Output the [X, Y] coordinate of the center of the cell containing the given text.  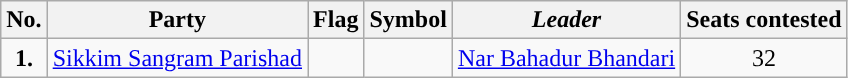
Leader [566, 20]
1. [24, 58]
Nar Bahadur Bhandari [566, 58]
No. [24, 20]
32 [764, 58]
Flag [336, 20]
Symbol [408, 20]
Sikkim Sangram Parishad [177, 58]
Party [177, 20]
Seats contested [764, 20]
